Output the [x, y] coordinate of the center of the cell containing the given text.  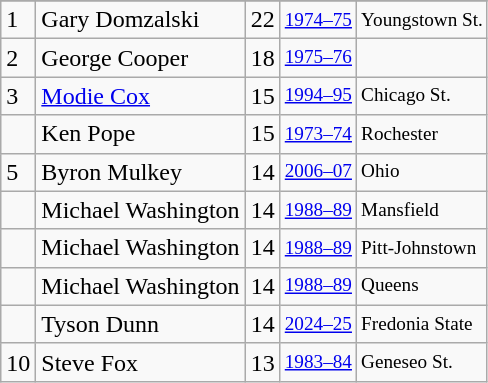
Steve Fox [140, 362]
Queens [422, 286]
13 [262, 362]
Rochester [422, 134]
Tyson Dunn [140, 324]
22 [262, 20]
3 [18, 96]
2 [18, 58]
2024–25 [318, 324]
Ohio [422, 172]
1983–84 [318, 362]
Chicago St. [422, 96]
Byron Mulkey [140, 172]
1 [18, 20]
10 [18, 362]
Gary Domzalski [140, 20]
Pitt-Johnstown [422, 248]
18 [262, 58]
George Cooper [140, 58]
5 [18, 172]
1975–76 [318, 58]
Mansfield [422, 210]
1973–74 [318, 134]
Geneseo St. [422, 362]
Youngstown St. [422, 20]
2006–07 [318, 172]
Modie Cox [140, 96]
Ken Pope [140, 134]
1994–95 [318, 96]
1974–75 [318, 20]
Fredonia State [422, 324]
